Provide the (X, Y) coordinate of the cell's center where the given text is located.  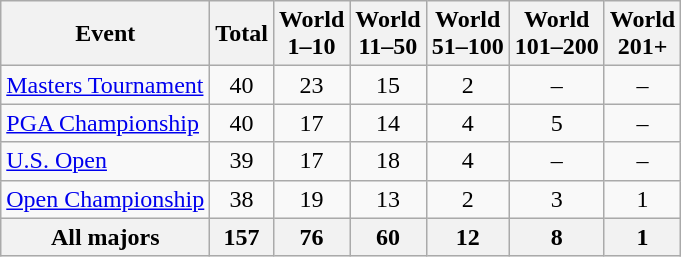
23 (311, 85)
8 (556, 237)
18 (388, 161)
Total (242, 34)
12 (468, 237)
38 (242, 199)
World201+ (642, 34)
World1–10 (311, 34)
13 (388, 199)
U.S. Open (106, 161)
60 (388, 237)
All majors (106, 237)
15 (388, 85)
157 (242, 237)
Event (106, 34)
Open Championship (106, 199)
5 (556, 123)
World101–200 (556, 34)
19 (311, 199)
World51–100 (468, 34)
39 (242, 161)
PGA Championship (106, 123)
3 (556, 199)
76 (311, 237)
World11–50 (388, 34)
Masters Tournament (106, 85)
14 (388, 123)
